Return (x, y) of the center of cell containing provided text 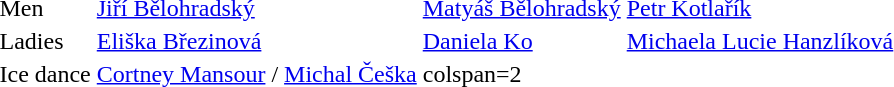
Daniela Ko (522, 41)
Eliška Březinová (256, 41)
